Detect which cell encompasses the target text, then output its (x, y) center coordinate. 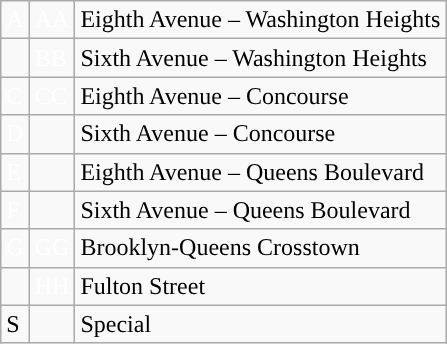
E (15, 172)
BB (52, 58)
AA (52, 20)
Eighth Avenue – Washington Heights (260, 20)
CC (52, 96)
Sixth Avenue – Queens Boulevard (260, 210)
G (15, 248)
Sixth Avenue – Concourse (260, 134)
HH (52, 286)
Brooklyn-Queens Crosstown (260, 248)
D (15, 134)
Fulton Street (260, 286)
A (15, 20)
Eighth Avenue – Concourse (260, 96)
Special (260, 324)
C (15, 96)
S (15, 324)
Eighth Avenue – Queens Boulevard (260, 172)
F (15, 210)
GG (52, 248)
Sixth Avenue – Washington Heights (260, 58)
